Capture the cell that displays the provided text and extract its [X, Y] central coordinate. 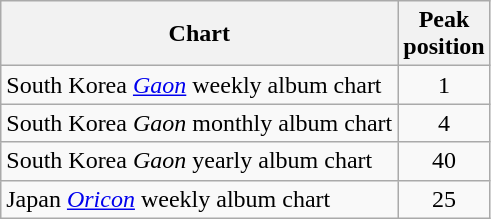
Chart [200, 34]
40 [444, 161]
25 [444, 199]
Japan Oricon weekly album chart [200, 199]
South Korea Gaon yearly album chart [200, 161]
4 [444, 123]
Peakposition [444, 34]
South Korea Gaon monthly album chart [200, 123]
1 [444, 85]
South Korea Gaon weekly album chart [200, 85]
